For the text-containing cell, return its midpoint in [X, Y] coordinate format. 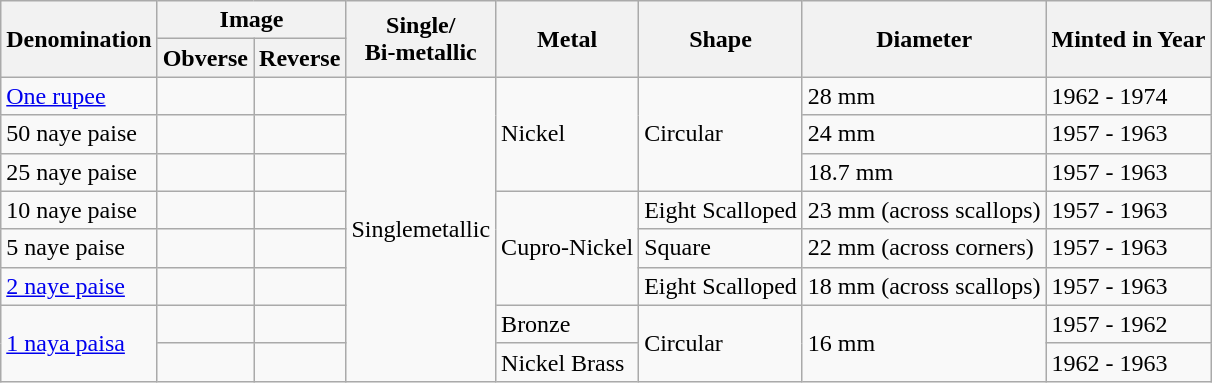
Single/Bi-metallic [421, 39]
Obverse [205, 58]
Image [252, 20]
Metal [568, 39]
1962 - 1974 [1128, 96]
Nickel [568, 134]
22 mm (across corners) [924, 248]
50 naye paise [79, 134]
25 naye paise [79, 172]
Singlemetallic [421, 229]
One rupee [79, 96]
2 naye paise [79, 286]
Diameter [924, 39]
Denomination [79, 39]
1962 - 1963 [1128, 362]
Cupro-Nickel [568, 248]
Minted in Year [1128, 39]
Nickel Brass [568, 362]
Square [721, 248]
Reverse [300, 58]
16 mm [924, 343]
1 naya paisa [79, 343]
28 mm [924, 96]
5 naye paise [79, 248]
18.7 mm [924, 172]
Shape [721, 39]
1957 - 1962 [1128, 324]
Bronze [568, 324]
23 mm (across scallops) [924, 210]
24 mm [924, 134]
10 naye paise [79, 210]
18 mm (across scallops) [924, 286]
